Return the (x, y) coordinate for the center point of the cell that contains the specified text.  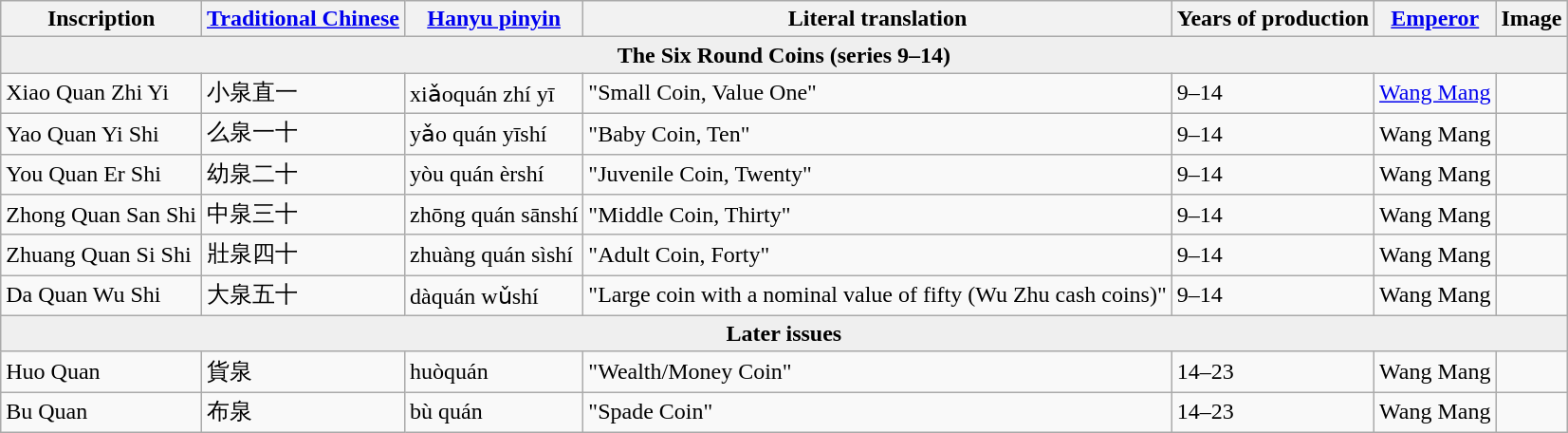
huòquán (493, 372)
zhuàng quán sìshí (493, 254)
"Juvenile Coin, Twenty" (877, 175)
壯泉四十 (303, 254)
Zhong Quan San Shi (101, 215)
Xiao Quan Zhi Yi (101, 93)
"Small Coin, Value One" (877, 93)
么泉一十 (303, 133)
Hanyu pinyin (493, 19)
yòu quán èrshí (493, 175)
Inscription (101, 19)
布泉 (303, 412)
zhōng quán sānshí (493, 215)
Later issues (784, 333)
dàquán wǔshí (493, 296)
The Six Round Coins (series 9–14) (784, 55)
"Baby Coin, Ten" (877, 133)
小泉直一 (303, 93)
"Spade Coin" (877, 412)
Literal translation (877, 19)
貨泉 (303, 372)
bù quán (493, 412)
Traditional Chinese (303, 19)
Image (1531, 19)
幼泉二十 (303, 175)
Yao Quan Yi Shi (101, 133)
Emperor (1435, 19)
You Quan Er Shi (101, 175)
"Middle Coin, Thirty" (877, 215)
大泉五十 (303, 296)
xiǎoquán zhí yī (493, 93)
Years of production (1273, 19)
Huo Quan (101, 372)
yǎo quán yīshí (493, 133)
中泉三十 (303, 215)
Bu Quan (101, 412)
"Adult Coin, Forty" (877, 254)
"Wealth/Money Coin" (877, 372)
Da Quan Wu Shi (101, 296)
"Large coin with a nominal value of fifty (Wu Zhu cash coins)" (877, 296)
Zhuang Quan Si Shi (101, 254)
